Determine the (X, Y) coordinate at the center of the cell enclosing the given text.  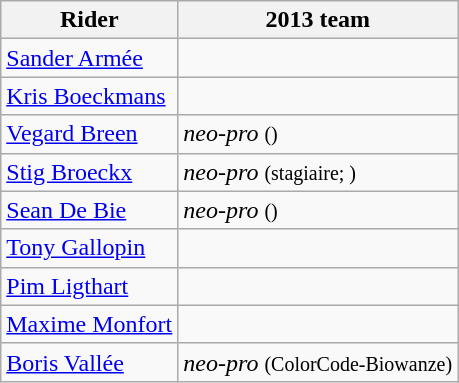
2013 team (318, 20)
Tony Gallopin (90, 248)
Boris Vallée (90, 362)
neo-pro (ColorCode-Biowanze) (318, 362)
Vegard Breen (90, 134)
Rider (90, 20)
Sean De Bie (90, 210)
Kris Boeckmans (90, 96)
Maxime Monfort (90, 324)
Sander Armée (90, 58)
neo-pro (stagiaire; ) (318, 172)
Pim Ligthart (90, 286)
Stig Broeckx (90, 172)
